Search for the cell housing the specified text and yield its (x, y) center coordinate. 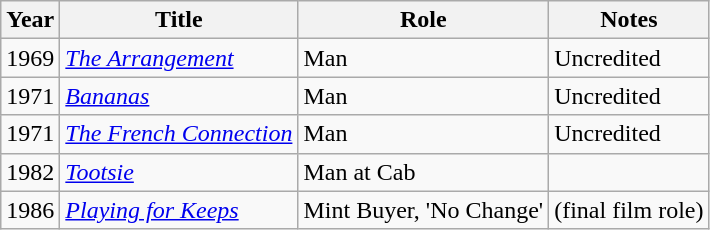
1982 (30, 172)
Man at Cab (424, 172)
Year (30, 20)
(final film role) (629, 210)
Playing for Keeps (179, 210)
1969 (30, 58)
Title (179, 20)
The Arrangement (179, 58)
1986 (30, 210)
Mint Buyer, 'No Change' (424, 210)
Tootsie (179, 172)
Notes (629, 20)
Role (424, 20)
The French Connection (179, 134)
Bananas (179, 96)
